Detect which cell encompasses the target text, then output its [X, Y] center coordinate. 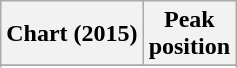
Chart (2015) [72, 34]
Peakposition [189, 34]
